For the text-containing cell, return its midpoint in (x, y) coordinate format. 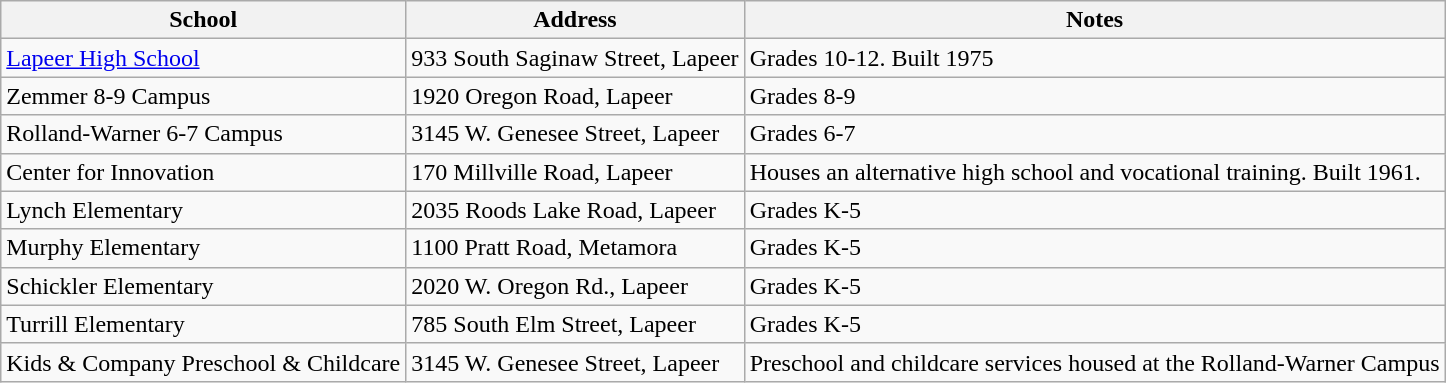
170 Millville Road, Lapeer (575, 172)
Center for Innovation (204, 172)
Grades 10-12. Built 1975 (1094, 58)
Turrill Elementary (204, 324)
1920 Oregon Road, Lapeer (575, 96)
2020 W. Oregon Rd., Lapeer (575, 286)
2035 Roods Lake Road, Lapeer (575, 210)
933 South Saginaw Street, Lapeer (575, 58)
Address (575, 20)
Rolland-Warner 6-7 Campus (204, 134)
785 South Elm Street, Lapeer (575, 324)
Kids & Company Preschool & Childcare (204, 362)
Murphy Elementary (204, 248)
Grades 8-9 (1094, 96)
School (204, 20)
Schickler Elementary (204, 286)
Preschool and childcare services housed at the Rolland-Warner Campus (1094, 362)
Lapeer High School (204, 58)
Notes (1094, 20)
Zemmer 8-9 Campus (204, 96)
1100 Pratt Road, Metamora (575, 248)
Houses an alternative high school and vocational training. Built 1961. (1094, 172)
Grades 6-7 (1094, 134)
Lynch Elementary (204, 210)
